From the cell containing the given text, extract its center point as (X, Y) coordinate. 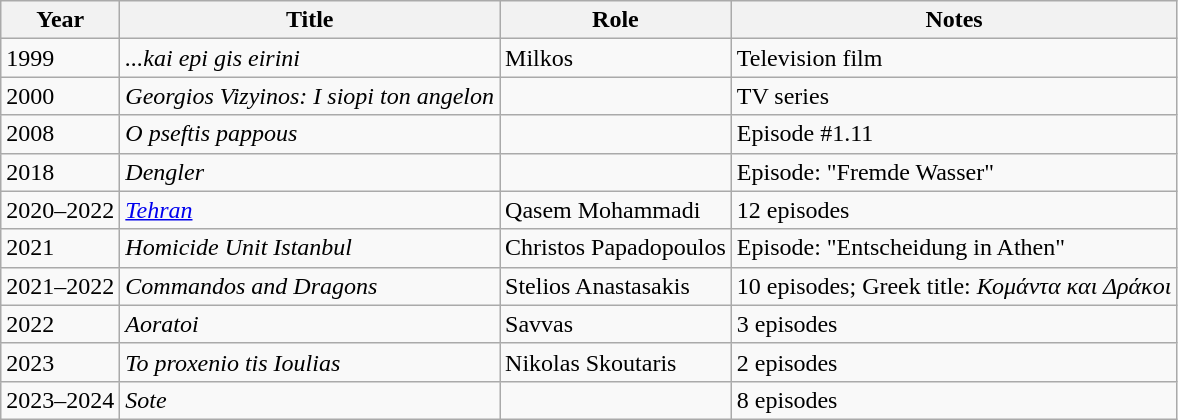
2023–2024 (60, 400)
2018 (60, 172)
Dengler (310, 172)
Episode: "Entscheidung in Athen" (954, 248)
2 episodes (954, 362)
2021 (60, 248)
Title (310, 20)
2000 (60, 96)
Homicide Unit Istanbul (310, 248)
1999 (60, 58)
3 episodes (954, 324)
Episode #1.11 (954, 134)
Commandos and Dragons (310, 286)
Nikolas Skoutaris (616, 362)
Notes (954, 20)
Tehran (310, 210)
Role (616, 20)
Television film (954, 58)
Aoratoi (310, 324)
Savvas (616, 324)
TV series (954, 96)
10 episodes; Greek title: Κομάντα και Δράκοι (954, 286)
Christos Papadopoulos (616, 248)
Year (60, 20)
2020–2022 (60, 210)
2008 (60, 134)
Sote (310, 400)
Qasem Mohammadi (616, 210)
...kai epi gis eirini (310, 58)
2023 (60, 362)
8 episodes (954, 400)
Milkos (616, 58)
2021–2022 (60, 286)
To proxenio tis Ioulias (310, 362)
O pseftis pappous (310, 134)
Georgios Vizyinos: I siopi ton angelon (310, 96)
2022 (60, 324)
12 episodes (954, 210)
Stelios Anastasakis (616, 286)
Episode: "Fremde Wasser" (954, 172)
